Pinpoint the cell where the given text exists, returning its [x, y] midpoint coordinate. 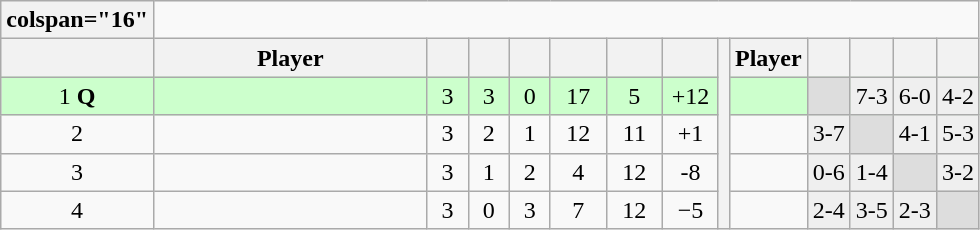
colspan="16" [78, 20]
1 Q [78, 96]
+1 [690, 134]
−5 [690, 210]
+12 [690, 96]
0-6 [828, 172]
7 [578, 210]
3-5 [872, 210]
1-4 [872, 172]
2-3 [914, 210]
-8 [690, 172]
4-2 [958, 96]
3-7 [828, 134]
4-1 [914, 134]
6-0 [914, 96]
3-2 [958, 172]
7-3 [872, 96]
2-4 [828, 210]
5 [634, 96]
17 [578, 96]
5-3 [958, 134]
11 [634, 134]
